Identify which cell holds the provided text, then report its (x, y) central coordinate. 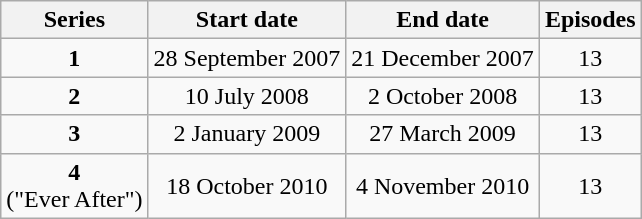
21 December 2007 (443, 58)
27 March 2009 (443, 134)
Series (74, 20)
10 July 2008 (247, 96)
Start date (247, 20)
2 January 2009 (247, 134)
2 October 2008 (443, 96)
Episodes (590, 20)
4("Ever After") (74, 186)
End date (443, 20)
4 November 2010 (443, 186)
1 (74, 58)
3 (74, 134)
2 (74, 96)
28 September 2007 (247, 58)
18 October 2010 (247, 186)
